Identify which cell holds the provided text, then report its [X, Y] central coordinate. 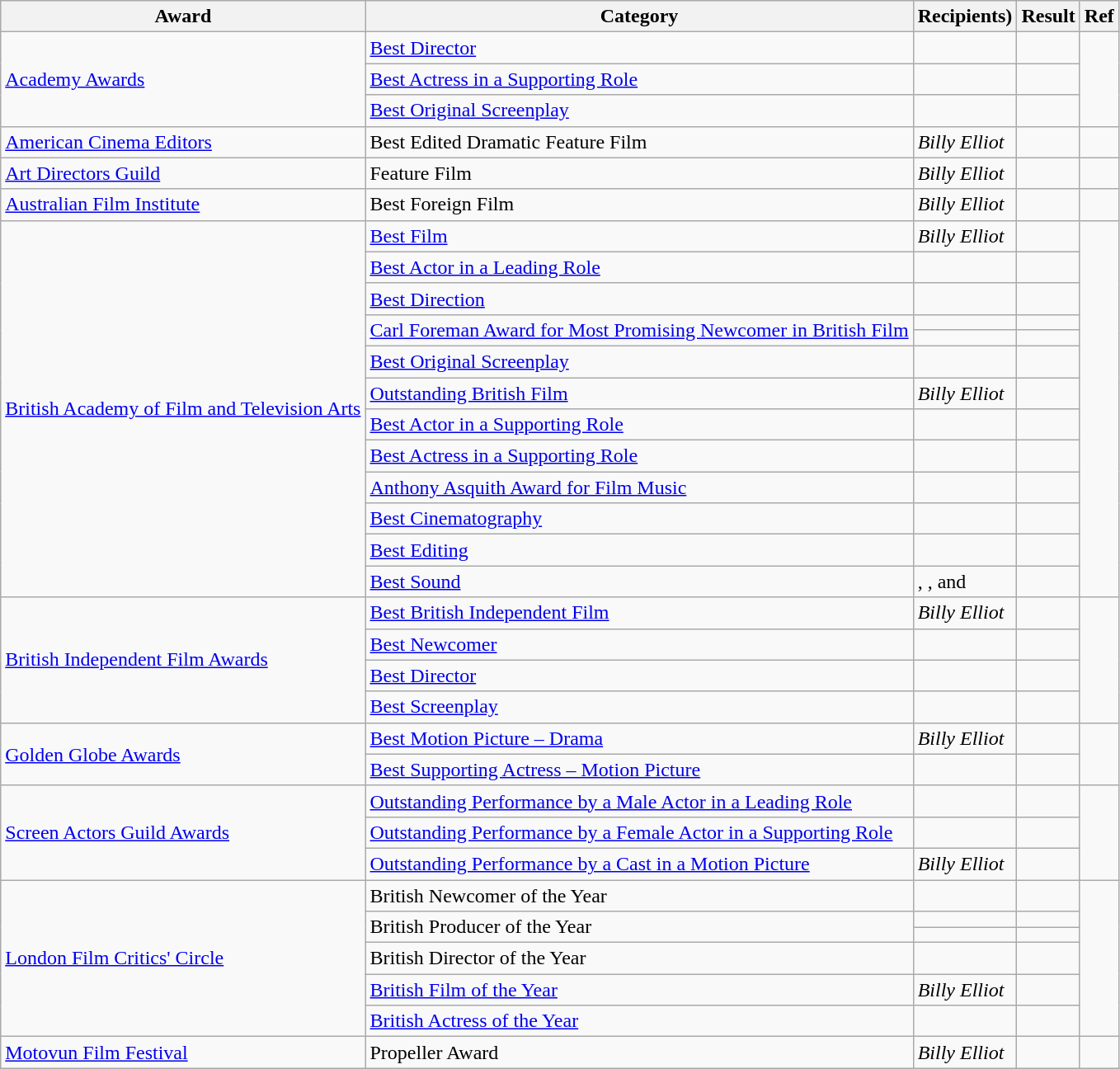
, , and [965, 582]
Best British Independent Film [639, 613]
American Cinema Editors [183, 142]
Best Motion Picture – Drama [639, 738]
Best Foreign Film [639, 205]
Academy Awards [183, 79]
Best Edited Dramatic Feature Film [639, 142]
Best Actor in a Supporting Role [639, 425]
Carl Foreman Award for Most Promising Newcomer in British Film [639, 330]
British Producer of the Year [639, 927]
Art Directors Guild [183, 173]
Best Sound [639, 582]
Best Editing [639, 550]
Anthony Asquith Award for Film Music [639, 487]
Screen Actors Guild Awards [183, 832]
Result [1048, 16]
Propeller Award [639, 1053]
Best Film [639, 236]
Best Cinematography [639, 519]
Motovun Film Festival [183, 1053]
Best Screenplay [639, 707]
Outstanding Performance by a Male Actor in a Leading Role [639, 801]
Best Supporting Actress – Motion Picture [639, 770]
Outstanding Performance by a Cast in a Motion Picture [639, 864]
British Academy of Film and Television Arts [183, 409]
Outstanding Performance by a Female Actor in a Supporting Role [639, 832]
British Independent Film Awards [183, 660]
Category [639, 16]
Golden Globe Awards [183, 754]
Recipients) [965, 16]
British Newcomer of the Year [639, 895]
Ref [1099, 16]
Feature Film [639, 173]
Best Actor in a Leading Role [639, 267]
Award [183, 16]
Best Newcomer [639, 644]
London Film Critics' Circle [183, 958]
Best Direction [639, 299]
Australian Film Institute [183, 205]
Outstanding British Film [639, 393]
British Director of the Year [639, 958]
British Film of the Year [639, 990]
British Actress of the Year [639, 1021]
